Identify which cell holds the provided text, then report its [x, y] central coordinate. 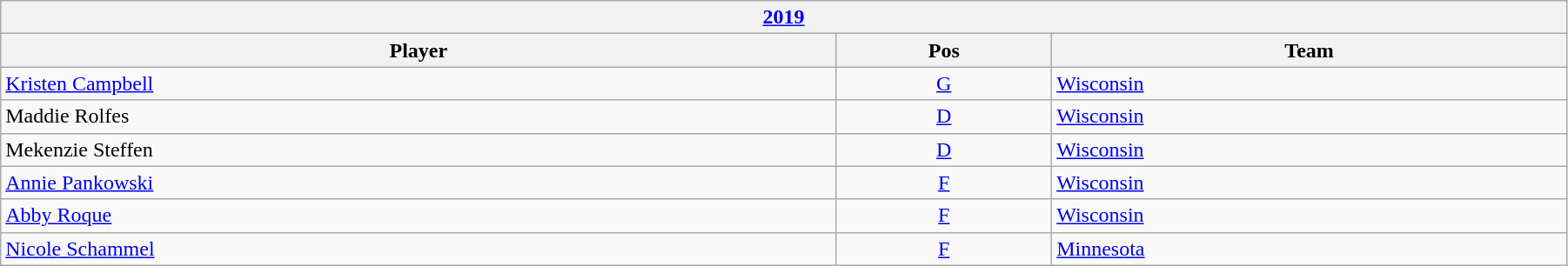
Team [1310, 50]
Mekenzie Steffen [419, 150]
G [944, 83]
Annie Pankowski [419, 183]
Maddie Rolfes [419, 116]
2019 [784, 17]
Pos [944, 50]
Nicole Schammel [419, 249]
Minnesota [1310, 249]
Player [419, 50]
Abby Roque [419, 216]
Kristen Campbell [419, 83]
